From the cell containing the given text, extract its center point as (x, y) coordinate. 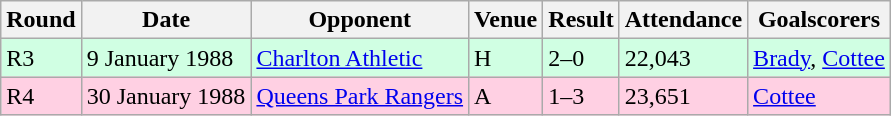
1–3 (581, 96)
H (506, 58)
Opponent (360, 20)
Cottee (820, 96)
A (506, 96)
9 January 1988 (166, 58)
22,043 (683, 58)
30 January 1988 (166, 96)
R4 (41, 96)
Round (41, 20)
Venue (506, 20)
Brady, Cottee (820, 58)
2–0 (581, 58)
Queens Park Rangers (360, 96)
R3 (41, 58)
Attendance (683, 20)
Result (581, 20)
Charlton Athletic (360, 58)
23,651 (683, 96)
Date (166, 20)
Goalscorers (820, 20)
